For the text-containing cell, return its midpoint in (X, Y) coordinate format. 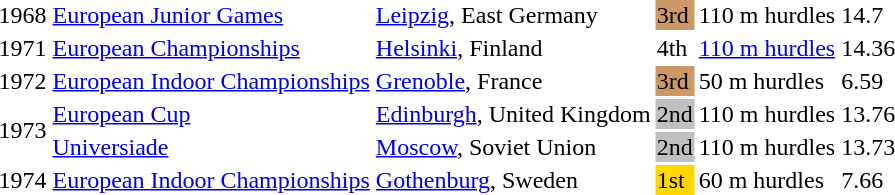
Universiade (211, 147)
4th (674, 48)
50 m hurdles (766, 81)
Gothenburg, Sweden (513, 180)
European Cup (211, 114)
Moscow, Soviet Union (513, 147)
Leipzig, East Germany (513, 15)
1st (674, 180)
Helsinki, Finland (513, 48)
Grenoble, France (513, 81)
European Junior Games (211, 15)
Edinburgh, United Kingdom (513, 114)
European Championships (211, 48)
60 m hurdles (766, 180)
